Scan for the cell matching the given text and deliver its [x, y] coordinate at center. 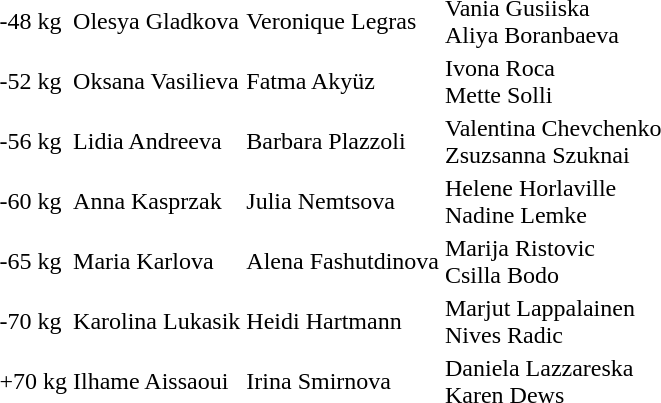
Alena Fashutdinova [343, 262]
Karolina Lukasik [157, 322]
Maria Karlova [157, 262]
Barbara Plazzoli [343, 142]
Heidi Hartmann [343, 322]
Julia Nemtsova [343, 202]
Anna Kasprzak [157, 202]
Fatma Akyüz [343, 82]
Lidia Andreeva [157, 142]
Oksana Vasilieva [157, 82]
